Output the [X, Y] coordinate of the center of the cell containing the given text.  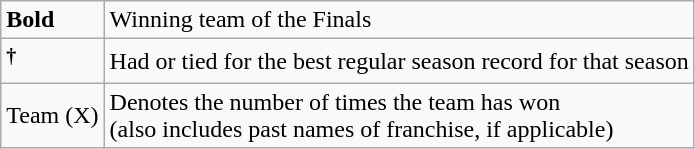
Bold [52, 20]
Denotes the number of times the team has won (also includes past names of franchise, if applicable) [399, 116]
Had or tied for the best regular season record for that season [399, 62]
† [52, 62]
Team (X) [52, 116]
Winning team of the Finals [399, 20]
